Identify which cell holds the provided text, then report its [X, Y] central coordinate. 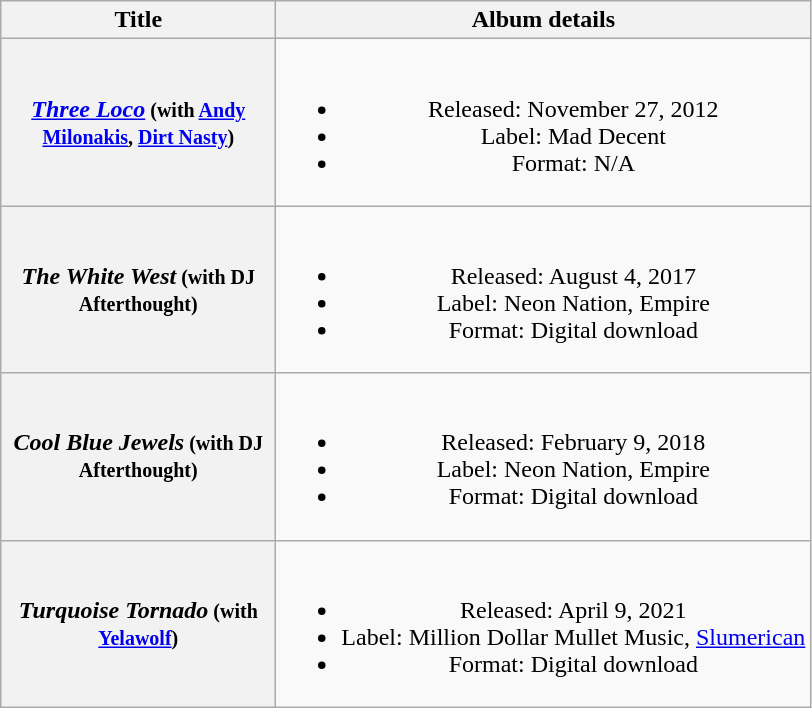
Released: February 9, 2018Label: Neon Nation, EmpireFormat: Digital download [544, 456]
Released: November 27, 2012Label: Mad DecentFormat: N/A [544, 122]
Released: August 4, 2017Label: Neon Nation, EmpireFormat: Digital download [544, 290]
The White West (with DJ Afterthought) [138, 290]
Album details [544, 20]
Turquoise Tornado (with Yelawolf) [138, 624]
Title [138, 20]
Three Loco (with Andy Milonakis, Dirt Nasty) [138, 122]
Cool Blue Jewels (with DJ Afterthought) [138, 456]
Released: April 9, 2021Label: Million Dollar Mullet Music, SlumericanFormat: Digital download [544, 624]
